Scan for the cell matching the given text and deliver its (x, y) coordinate at center. 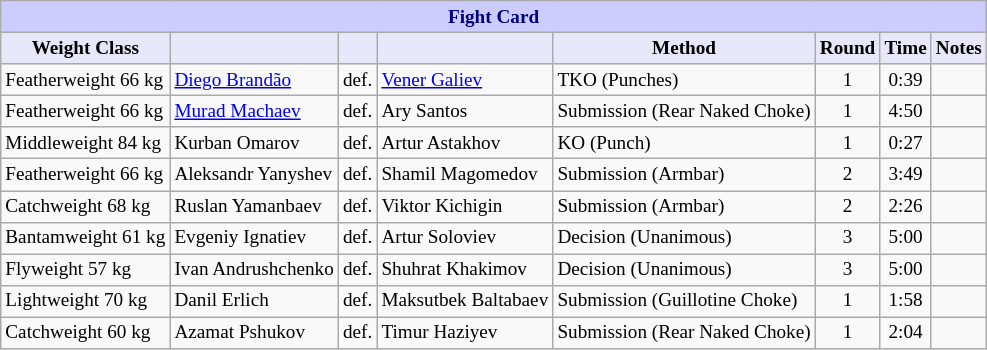
Flyweight 57 kg (86, 270)
Submission (Guillotine Choke) (684, 301)
0:27 (906, 143)
1:58 (906, 301)
Viktor Kichigin (465, 206)
2:26 (906, 206)
TKO (Punches) (684, 80)
Middleweight 84 kg (86, 143)
Notes (958, 48)
Aleksandr Yanyshev (254, 175)
Diego Brandão (254, 80)
Shuhrat Khakimov (465, 270)
KO (Punch) (684, 143)
Kurban Omarov (254, 143)
2:04 (906, 333)
Round (848, 48)
Bantamweight 61 kg (86, 238)
Ary Santos (465, 111)
Shamil Magomedov (465, 175)
4:50 (906, 111)
Time (906, 48)
Maksutbek Baltabaev (465, 301)
Ruslan Yamanbaev (254, 206)
Artur Astakhov (465, 143)
Vener Galiev (465, 80)
Fight Card (494, 17)
Method (684, 48)
Catchweight 68 kg (86, 206)
0:39 (906, 80)
Ivan Andrushchenko (254, 270)
Catchweight 60 kg (86, 333)
Danil Erlich (254, 301)
Lightweight 70 kg (86, 301)
Azamat Pshukov (254, 333)
Weight Class (86, 48)
Timur Haziyev (465, 333)
Evgeniy Ignatiev (254, 238)
3:49 (906, 175)
Murad Machaev (254, 111)
Artur Soloviev (465, 238)
